Search for the cell housing the specified text and yield its [x, y] center coordinate. 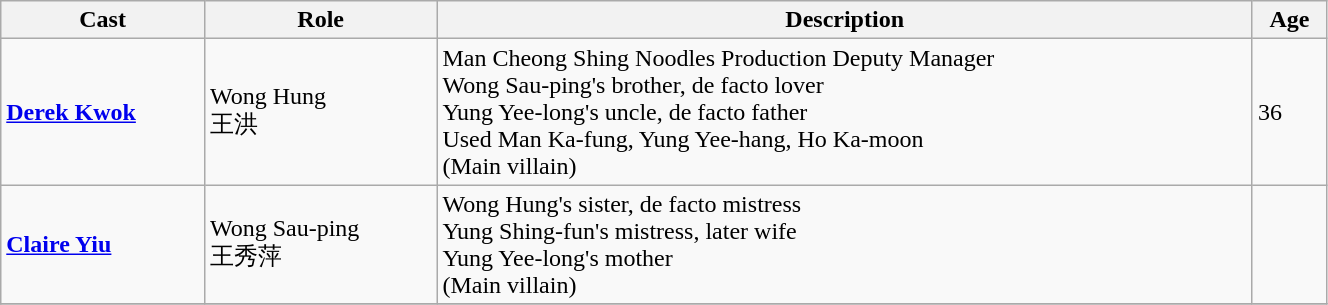
Wong Sau-ping王秀萍 [320, 244]
36 [1289, 112]
Description [845, 20]
Cast [103, 20]
Age [1289, 20]
Wong Hung's sister, de facto mistressYung Shing-fun's mistress, later wifeYung Yee-long's mother(Main villain) [845, 244]
Role [320, 20]
Derek Kwok [103, 112]
Wong Hung王洪 [320, 112]
Claire Yiu [103, 244]
